Identify which cell holds the provided text, then report its (x, y) central coordinate. 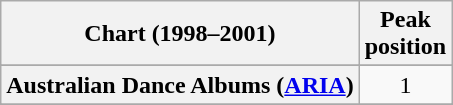
Chart (1998–2001) (180, 34)
1 (405, 85)
Peak position (405, 34)
Australian Dance Albums (ARIA) (180, 85)
